Determine the [X, Y] coordinate at the center of the cell enclosing the given text.  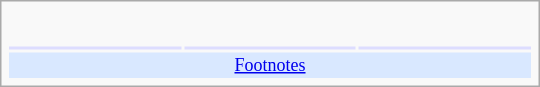
Footnotes [270, 65]
